Scan for the cell matching the given text and deliver its [x, y] coordinate at center. 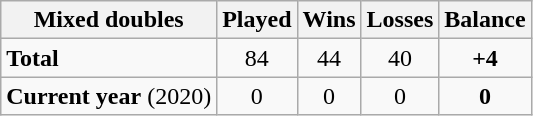
84 [257, 58]
Mixed doubles [109, 20]
Wins [329, 20]
+4 [485, 58]
Total [109, 58]
Balance [485, 20]
40 [400, 58]
44 [329, 58]
Played [257, 20]
Losses [400, 20]
Current year (2020) [109, 96]
